Provide the (X, Y) coordinate of the cell's center where the given text is located.  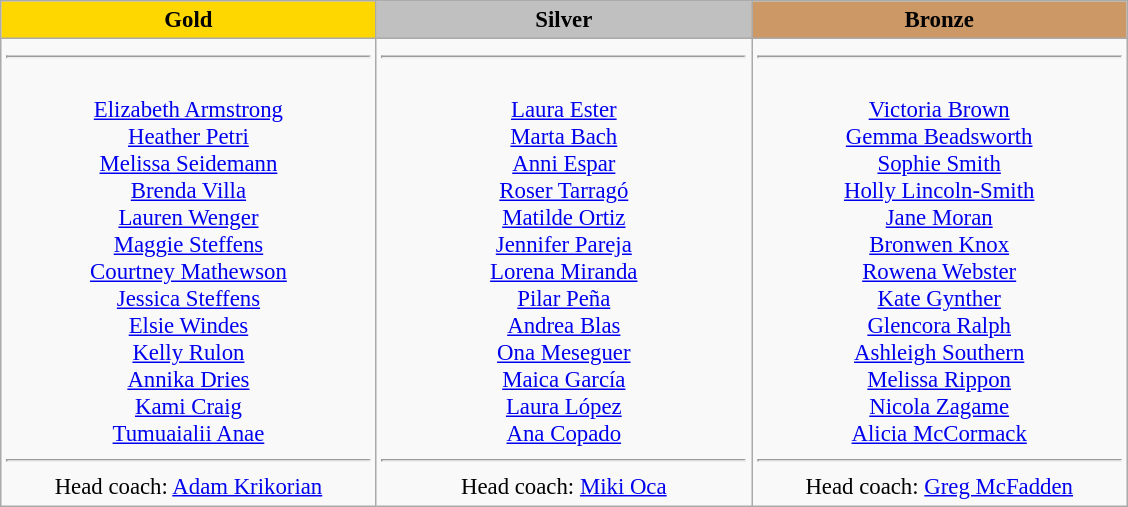
Silver (564, 20)
Bronze (940, 20)
Gold (188, 20)
